Locate the cell with the specified text and output its (X, Y) center coordinate. 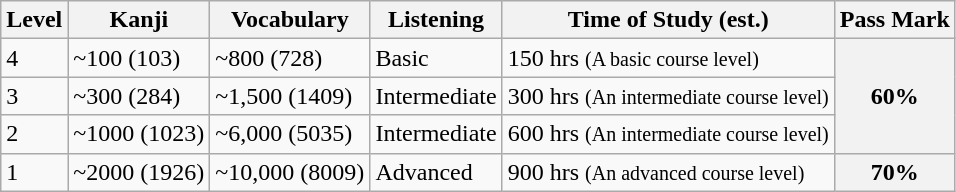
150 hrs (A basic course level) (668, 58)
~1,500 (1409) (290, 96)
600 hrs (An intermediate course level) (668, 134)
~2000 (1926) (139, 172)
Time of Study (est.) (668, 20)
300 hrs (An intermediate course level) (668, 96)
Vocabulary (290, 20)
3 (34, 96)
1 (34, 172)
Listening (436, 20)
2 (34, 134)
~800 (728) (290, 58)
~10,000 (8009) (290, 172)
4 (34, 58)
70% (894, 172)
Basic (436, 58)
900 hrs (An advanced course level) (668, 172)
Level (34, 20)
~1000 (1023) (139, 134)
~6,000 (5035) (290, 134)
~300 (284) (139, 96)
~100 (103) (139, 58)
Kanji (139, 20)
Advanced (436, 172)
Pass Mark (894, 20)
60% (894, 96)
